Detect which cell encompasses the target text, then output its [X, Y] center coordinate. 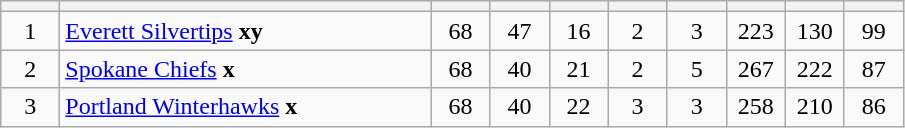
5 [696, 69]
86 [874, 107]
222 [814, 69]
130 [814, 31]
22 [578, 107]
210 [814, 107]
Portland Winterhawks x [246, 107]
47 [520, 31]
99 [874, 31]
87 [874, 69]
Everett Silvertips xy [246, 31]
16 [578, 31]
258 [756, 107]
21 [578, 69]
223 [756, 31]
1 [30, 31]
Spokane Chiefs x [246, 69]
267 [756, 69]
